Provide the (X, Y) coordinate of the cell's center where the given text is located.  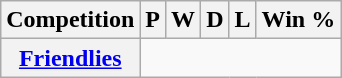
L (242, 20)
W (184, 20)
Win % (298, 20)
D (215, 20)
Friendlies (70, 58)
Competition (70, 20)
P (153, 20)
